Locate the cell with the specified text and output its (X, Y) center coordinate. 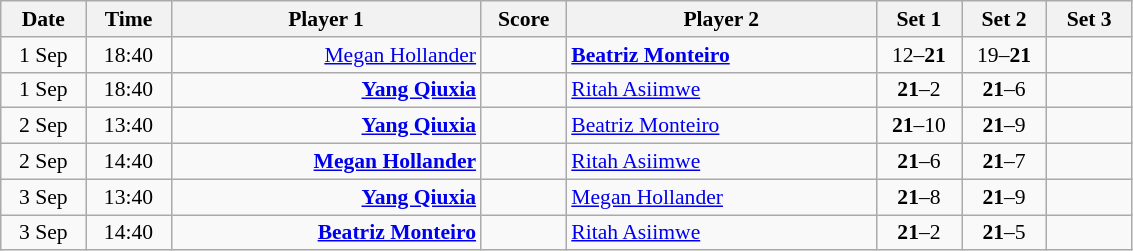
21–10 (918, 126)
19–21 (1004, 55)
Set 2 (1004, 19)
12–21 (918, 55)
Score (524, 19)
Player 2 (721, 19)
Set 1 (918, 19)
Time (128, 19)
21–7 (1004, 162)
Date (44, 19)
Set 3 (1090, 19)
21–5 (1004, 233)
21–8 (918, 197)
Player 1 (326, 19)
